Pinpoint the cell where the given text exists, returning its [x, y] midpoint coordinate. 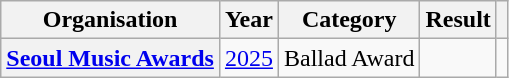
Ballad Award [348, 58]
Category [348, 20]
Organisation [110, 20]
Result [458, 20]
Seoul Music Awards [110, 58]
Year [248, 20]
2025 [248, 58]
